Search for the cell housing the specified text and yield its [X, Y] center coordinate. 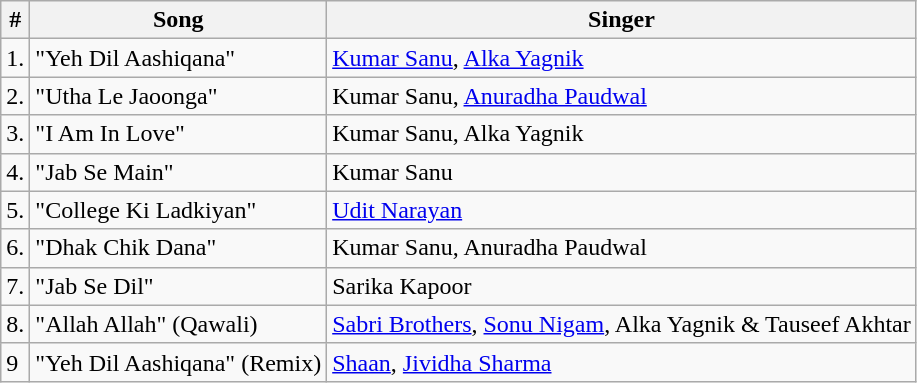
1. [16, 58]
"Yeh Dil Aashiqana" [178, 58]
"Allah Allah" (Qawali) [178, 324]
"Utha Le Jaoonga" [178, 96]
7. [16, 286]
# [16, 20]
"Dhak Chik Dana" [178, 248]
3. [16, 134]
"Jab Se Dil" [178, 286]
Song [178, 20]
Sarika Kapoor [622, 286]
"Yeh Dil Aashiqana" (Remix) [178, 362]
4. [16, 172]
"College Ki Ladkiyan" [178, 210]
Sabri Brothers, Sonu Nigam, Alka Yagnik & Tauseef Akhtar [622, 324]
5. [16, 210]
Singer [622, 20]
Shaan, Jividha Sharma [622, 362]
8. [16, 324]
"I Am In Love" [178, 134]
"Jab Se Main" [178, 172]
6. [16, 248]
Udit Narayan [622, 210]
9 [16, 362]
Kumar Sanu [622, 172]
2. [16, 96]
